Return (x, y) of the center of cell containing provided text 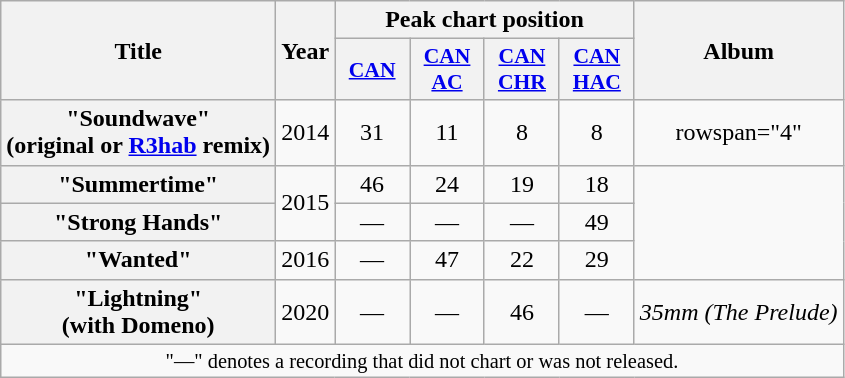
18 (596, 184)
CAN HAC (596, 70)
35mm (The Prelude) (738, 312)
rowspan="4" (738, 132)
"Lightning" (with Domeno) (138, 312)
Year (306, 50)
CAN CHR (522, 70)
22 (522, 260)
2015 (306, 203)
"Summertime" (138, 184)
2016 (306, 260)
CAN AC (448, 70)
49 (596, 222)
"Strong Hands" (138, 222)
Title (138, 50)
29 (596, 260)
CAN (372, 70)
Album (738, 50)
2014 (306, 132)
11 (448, 132)
2020 (306, 312)
19 (522, 184)
"—" denotes a recording that did not chart or was not released. (422, 361)
"Wanted" (138, 260)
31 (372, 132)
"Soundwave"(original or R3hab remix) (138, 132)
47 (448, 260)
Peak chart position (485, 20)
24 (448, 184)
